Pinpoint the cell where the given text exists, returning its [X, Y] midpoint coordinate. 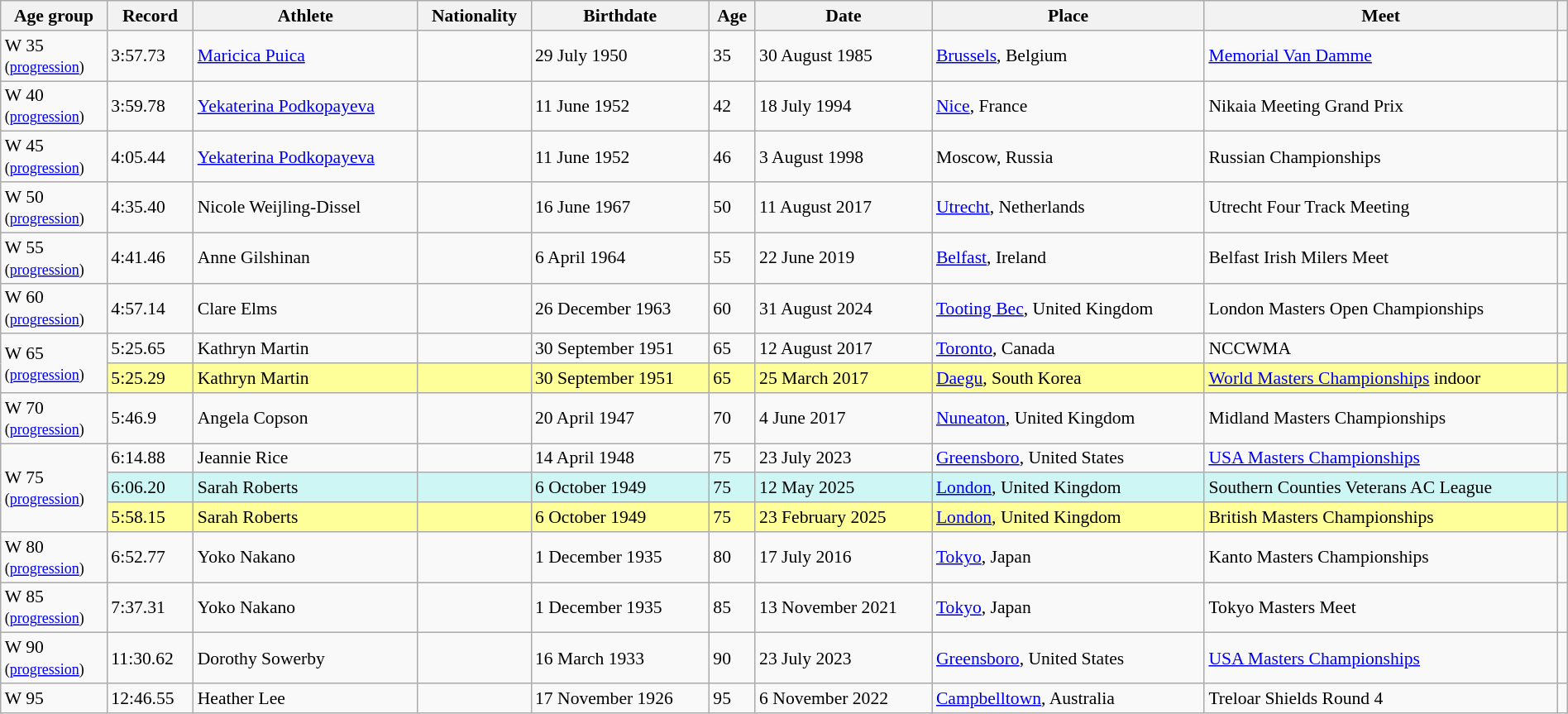
6:14.88 [150, 458]
Nationality [475, 16]
12 August 2017 [844, 349]
50 [732, 207]
3:57.73 [150, 56]
W 95 [55, 698]
Russian Championships [1381, 157]
Nicole Weijling-Dissel [306, 207]
4:05.44 [150, 157]
25 March 2017 [844, 378]
Heather Lee [306, 698]
6:06.20 [150, 488]
London Masters Open Championships [1381, 308]
17 November 1926 [620, 698]
NCCWMA [1381, 349]
W 80 (progression) [55, 558]
Athlete [306, 16]
5:25.65 [150, 349]
14 April 1948 [620, 458]
6 April 1964 [620, 258]
5:46.9 [150, 419]
Toronto, Canada [1068, 349]
3 August 1998 [844, 157]
16 March 1933 [620, 659]
85 [732, 607]
Kanto Masters Championships [1381, 558]
W 40 (progression) [55, 106]
22 June 2019 [844, 258]
Jeannie Rice [306, 458]
12:46.55 [150, 698]
4:57.14 [150, 308]
95 [732, 698]
Age [732, 16]
35 [732, 56]
80 [732, 558]
6:52.77 [150, 558]
Clare Elms [306, 308]
11:30.62 [150, 659]
5:58.15 [150, 517]
Place [1068, 16]
60 [732, 308]
British Masters Championships [1381, 517]
3:59.78 [150, 106]
Dorothy Sowerby [306, 659]
90 [732, 659]
W 75 (progression) [55, 488]
Tooting Bec, United Kingdom [1068, 308]
W 90 (progression) [55, 659]
18 July 1994 [844, 106]
Maricica Puica [306, 56]
Anne Gilshinan [306, 258]
Meet [1381, 16]
Utrecht Four Track Meeting [1381, 207]
13 November 2021 [844, 607]
12 May 2025 [844, 488]
Moscow, Russia [1068, 157]
Treloar Shields Round 4 [1381, 698]
70 [732, 419]
Nikaia Meeting Grand Prix [1381, 106]
Nuneaton, United Kingdom [1068, 419]
26 December 1963 [620, 308]
55 [732, 258]
5:25.29 [150, 378]
20 April 1947 [620, 419]
Angela Copson [306, 419]
Utrecht, Netherlands [1068, 207]
Belfast, Ireland [1068, 258]
11 August 2017 [844, 207]
W 65 (progression) [55, 364]
W 45 (progression) [55, 157]
W 55 (progression) [55, 258]
Tokyo Masters Meet [1381, 607]
23 February 2025 [844, 517]
4:41.46 [150, 258]
31 August 2024 [844, 308]
W 85 (progression) [55, 607]
Nice, France [1068, 106]
World Masters Championships indoor [1381, 378]
Birthdate [620, 16]
4 June 2017 [844, 419]
17 July 2016 [844, 558]
Southern Counties Veterans AC League [1381, 488]
Memorial Van Damme [1381, 56]
7:37.31 [150, 607]
Daegu, South Korea [1068, 378]
4:35.40 [150, 207]
Belfast Irish Milers Meet [1381, 258]
Date [844, 16]
Age group [55, 16]
30 August 1985 [844, 56]
W 35 (progression) [55, 56]
6 November 2022 [844, 698]
W 50 (progression) [55, 207]
29 July 1950 [620, 56]
Campbelltown, Australia [1068, 698]
W 60 (progression) [55, 308]
Record [150, 16]
16 June 1967 [620, 207]
42 [732, 106]
46 [732, 157]
Midland Masters Championships [1381, 419]
Brussels, Belgium [1068, 56]
W 70 (progression) [55, 419]
